For the text-containing cell, return its midpoint in [X, Y] coordinate format. 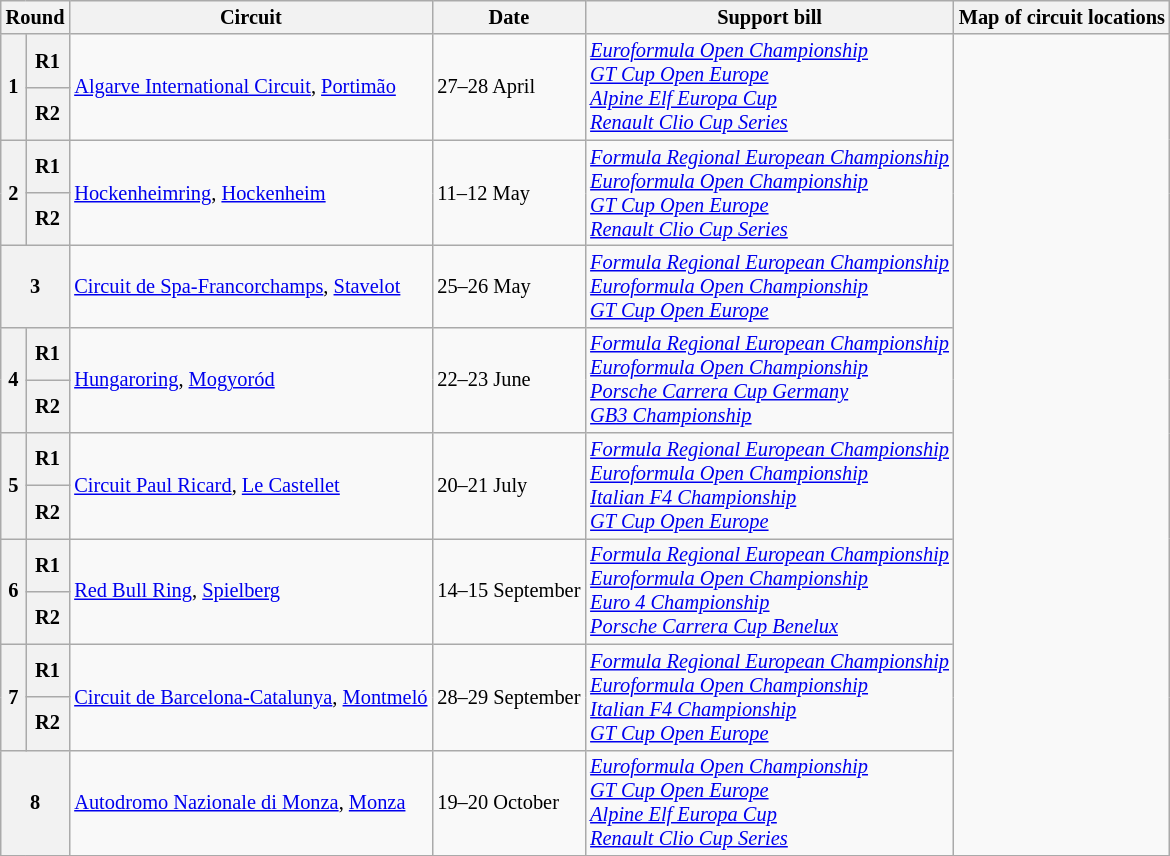
Date [508, 17]
Autodromo Nazionale di Monza, Monza [250, 803]
Formula Regional European ChampionshipEuroformula Open ChampionshipPorsche Carrera Cup GermanyGB3 Championship [770, 380]
Hockenheimring, Hockenheim [250, 193]
Hungaroring, Mogyoród [250, 380]
Algarve International Circuit, Portimão [250, 87]
Red Bull Ring, Spielberg [250, 591]
Support bill [770, 17]
11–12 May [508, 193]
14–15 September [508, 591]
28–29 September [508, 697]
1 [14, 87]
Map of circuit locations [1062, 17]
8 [36, 803]
Circuit de Spa-Francorchamps, Stavelot [250, 286]
19–20 October [508, 803]
Formula Regional European ChampionshipEuroformula Open ChampionshipEuro 4 ChampionshipPorsche Carrera Cup Benelux [770, 591]
4 [14, 380]
3 [36, 286]
7 [14, 697]
5 [14, 486]
Circuit [250, 17]
Circuit Paul Ricard, Le Castellet [250, 486]
27–28 April [508, 87]
25–26 May [508, 286]
22–23 June [508, 380]
6 [14, 591]
Circuit de Barcelona-Catalunya, Montmeló [250, 697]
Round [36, 17]
Formula Regional European ChampionshipEuroformula Open ChampionshipGT Cup Open Europe [770, 286]
Formula Regional European ChampionshipEuroformula Open ChampionshipGT Cup Open EuropeRenault Clio Cup Series [770, 193]
20–21 July [508, 486]
2 [14, 193]
